Extract the (X, Y) coordinate from the center of the cell holding the provided text.  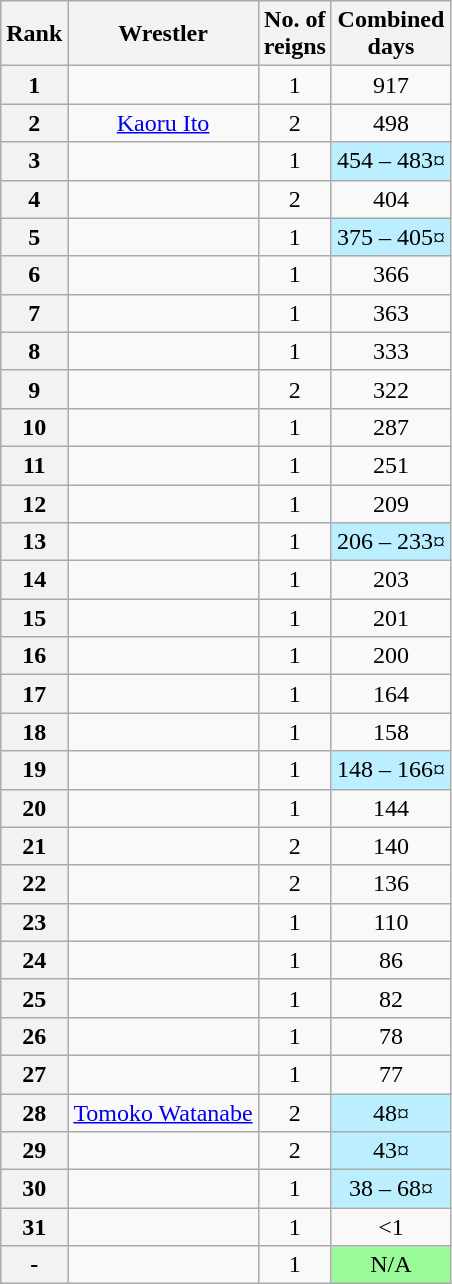
164 (390, 694)
148 – 166¤ (390, 770)
203 (390, 580)
19 (34, 770)
9 (34, 389)
404 (390, 199)
16 (34, 656)
287 (390, 427)
18 (34, 732)
21 (34, 846)
31 (34, 1227)
27 (34, 1074)
917 (390, 85)
30 (34, 1189)
140 (390, 846)
Rank (34, 34)
4 (34, 199)
136 (390, 884)
24 (34, 960)
26 (34, 1036)
23 (34, 922)
375 – 405¤ (390, 237)
43¤ (390, 1151)
5 (34, 237)
14 (34, 580)
Tomoko Watanabe (163, 1113)
- (34, 1265)
22 (34, 884)
15 (34, 618)
251 (390, 465)
48¤ (390, 1113)
366 (390, 275)
3 (34, 161)
29 (34, 1151)
322 (390, 389)
Combineddays (390, 34)
8 (34, 351)
363 (390, 313)
200 (390, 656)
209 (390, 503)
<1 (390, 1227)
144 (390, 808)
13 (34, 542)
17 (34, 694)
28 (34, 1113)
498 (390, 123)
110 (390, 922)
38 – 68¤ (390, 1189)
25 (34, 998)
454 – 483¤ (390, 161)
333 (390, 351)
11 (34, 465)
Wrestler (163, 34)
20 (34, 808)
7 (34, 313)
82 (390, 998)
158 (390, 732)
201 (390, 618)
86 (390, 960)
77 (390, 1074)
Kaoru Ito (163, 123)
10 (34, 427)
206 – 233¤ (390, 542)
N/A (390, 1265)
78 (390, 1036)
6 (34, 275)
No. ofreigns (294, 34)
12 (34, 503)
